Pinpoint the cell where the given text exists, returning its (x, y) midpoint coordinate. 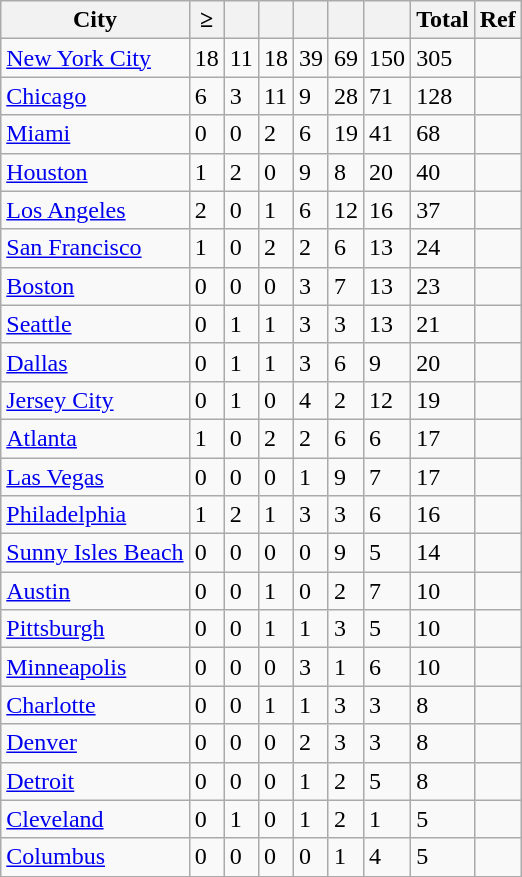
Atlanta (95, 438)
Philadelphia (95, 515)
Charlotte (95, 705)
24 (443, 248)
Miami (95, 134)
Seattle (95, 324)
Chicago (95, 96)
Denver (95, 743)
21 (443, 324)
39 (310, 58)
Sunny Isles Beach (95, 553)
Total (443, 20)
Las Vegas (95, 477)
City (95, 20)
Detroit (95, 781)
23 (443, 286)
Jersey City (95, 400)
Cleveland (95, 819)
Columbus (95, 857)
San Francisco (95, 248)
40 (443, 172)
Boston (95, 286)
305 (443, 58)
69 (346, 58)
14 (443, 553)
≥ (206, 20)
New York City (95, 58)
Ref (498, 20)
Pittsburgh (95, 629)
28 (346, 96)
128 (443, 96)
Los Angeles (95, 210)
Minneapolis (95, 667)
Dallas (95, 362)
68 (443, 134)
Houston (95, 172)
150 (388, 58)
37 (443, 210)
41 (388, 134)
71 (388, 96)
Austin (95, 591)
